Locate the cell with the specified text and output its (X, Y) center coordinate. 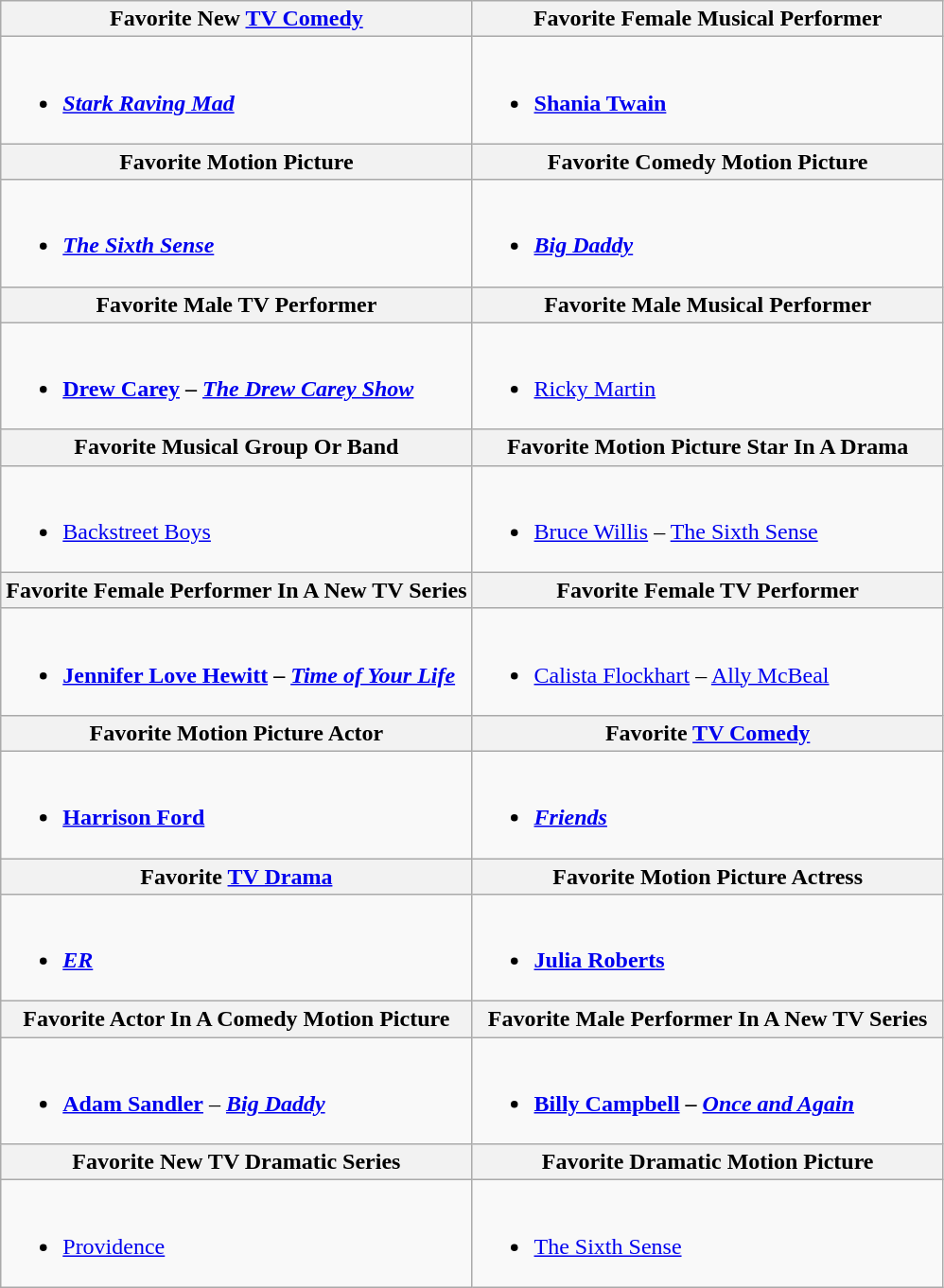
ER (236, 948)
Favorite New TV Dramatic Series (236, 1162)
Favorite Motion Picture (236, 162)
Harrison Ford (236, 804)
Favorite Musical Group Or Band (236, 447)
Calista Flockhart – Ally McBeal (708, 662)
Favorite Male Performer In A New TV Series (708, 1019)
Stark Raving Mad (236, 91)
Favorite Motion Picture Star In A Drama (708, 447)
Favorite Comedy Motion Picture (708, 162)
Favorite Male Musical Performer (708, 305)
Jennifer Love Hewitt – Time of Your Life (236, 662)
Drew Carey – The Drew Carey Show (236, 376)
Providence (236, 1233)
Favorite New TV Comedy (236, 19)
Favorite Female TV Performer (708, 590)
Big Daddy (708, 233)
Favorite Male TV Performer (236, 305)
Favorite TV Drama (236, 877)
Favorite Actor In A Comedy Motion Picture (236, 1019)
Backstreet Boys (236, 518)
Adam Sandler – Big Daddy (236, 1091)
Favorite Dramatic Motion Picture (708, 1162)
Favorite TV Comedy (708, 733)
Favorite Motion Picture Actor (236, 733)
Ricky Martin (708, 376)
Billy Campbell – Once and Again (708, 1091)
Favorite Female Musical Performer (708, 19)
Bruce Willis – The Sixth Sense (708, 518)
Favorite Female Performer In A New TV Series (236, 590)
Shania Twain (708, 91)
Friends (708, 804)
Favorite Motion Picture Actress (708, 877)
Julia Roberts (708, 948)
